Search for the cell housing the specified text and yield its [X, Y] center coordinate. 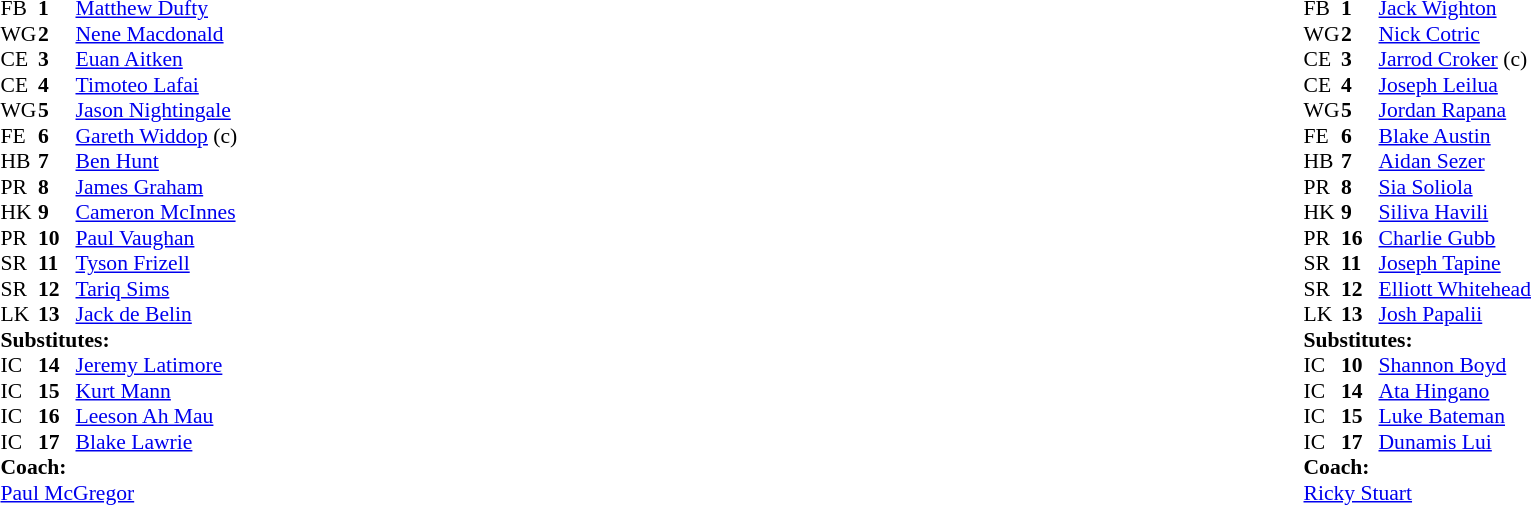
Josh Papalii [1455, 315]
Euan Aitken [157, 59]
Blake Lawrie [157, 442]
Ata Hingano [1455, 391]
Kurt Mann [157, 391]
Sia Soliola [1455, 187]
Timoteo Lafai [157, 85]
Joseph Tapine [1455, 263]
Ben Hunt [157, 161]
Luke Bateman [1455, 417]
Cameron McInnes [157, 213]
Joseph Leilua [1455, 85]
Tyson Frizell [157, 263]
Jason Nightingale [157, 111]
Tariq Sims [157, 289]
James Graham [157, 187]
Jordan Rapana [1455, 111]
Dunamis Lui [1455, 442]
Shannon Boyd [1455, 365]
Elliott Whitehead [1455, 289]
Blake Austin [1455, 136]
Jack de Belin [157, 315]
Aidan Sezer [1455, 161]
Leeson Ah Mau [157, 417]
Siliva Havili [1455, 213]
Jarrod Croker (c) [1455, 59]
Nick Cotric [1455, 34]
Gareth Widdop (c) [157, 136]
Nene Macdonald [157, 34]
Jeremy Latimore [157, 365]
Charlie Gubb [1455, 238]
Paul Vaughan [157, 238]
